For the text-containing cell, return its midpoint in [X, Y] coordinate format. 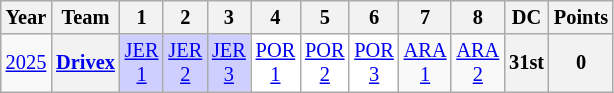
3 [229, 17]
Drivex [86, 63]
Points [581, 17]
Year [26, 17]
DC [526, 17]
0 [581, 63]
Team [86, 17]
8 [478, 17]
JER1 [142, 63]
6 [374, 17]
POR2 [324, 63]
2 [185, 17]
7 [426, 17]
JER3 [229, 63]
JER2 [185, 63]
2025 [26, 63]
ARA1 [426, 63]
ARA2 [478, 63]
31st [526, 63]
POR1 [276, 63]
4 [276, 17]
1 [142, 17]
5 [324, 17]
POR3 [374, 63]
